Pinpoint the cell where the given text exists, returning its [x, y] midpoint coordinate. 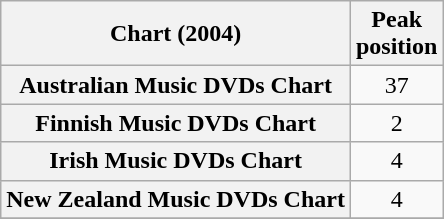
Chart (2004) [176, 34]
Irish Music DVDs Chart [176, 161]
Finnish Music DVDs Chart [176, 123]
Peakposition [396, 34]
New Zealand Music DVDs Chart [176, 199]
Australian Music DVDs Chart [176, 85]
2 [396, 123]
37 [396, 85]
